Search for the cell housing the specified text and yield its (X, Y) center coordinate. 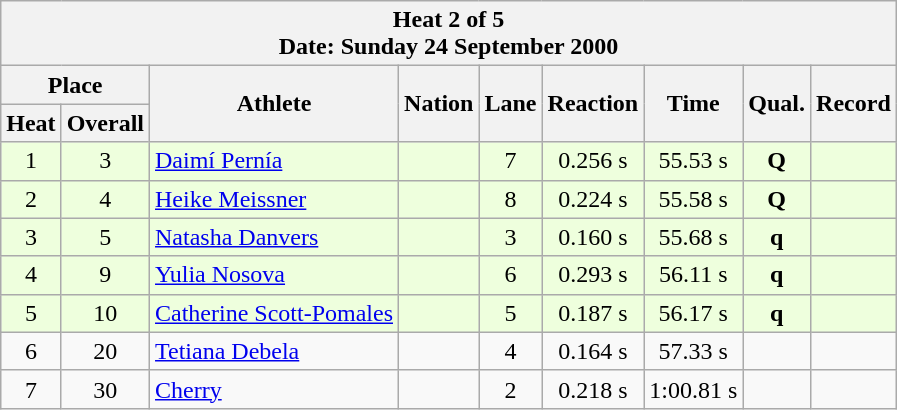
0.160 s (593, 237)
55.68 s (694, 237)
Daimí Pernía (274, 161)
Athlete (274, 104)
0.256 s (593, 161)
Lane (510, 104)
Place (76, 85)
0.187 s (593, 313)
Time (694, 104)
0.293 s (593, 275)
Yulia Nosova (274, 275)
Catherine Scott-Pomales (274, 313)
Natasha Danvers (274, 237)
9 (105, 275)
57.33 s (694, 351)
20 (105, 351)
Heike Meissner (274, 199)
1 (31, 161)
Tetiana Debela (274, 351)
0.218 s (593, 389)
56.17 s (694, 313)
0.164 s (593, 351)
Heat 2 of 5 Date: Sunday 24 September 2000 (449, 34)
55.58 s (694, 199)
Reaction (593, 104)
Nation (439, 104)
Heat (31, 123)
10 (105, 313)
56.11 s (694, 275)
30 (105, 389)
Record (854, 104)
Qual. (777, 104)
55.53 s (694, 161)
Cherry (274, 389)
1:00.81 s (694, 389)
Overall (105, 123)
0.224 s (593, 199)
8 (510, 199)
